Detect which cell encompasses the target text, then output its (X, Y) center coordinate. 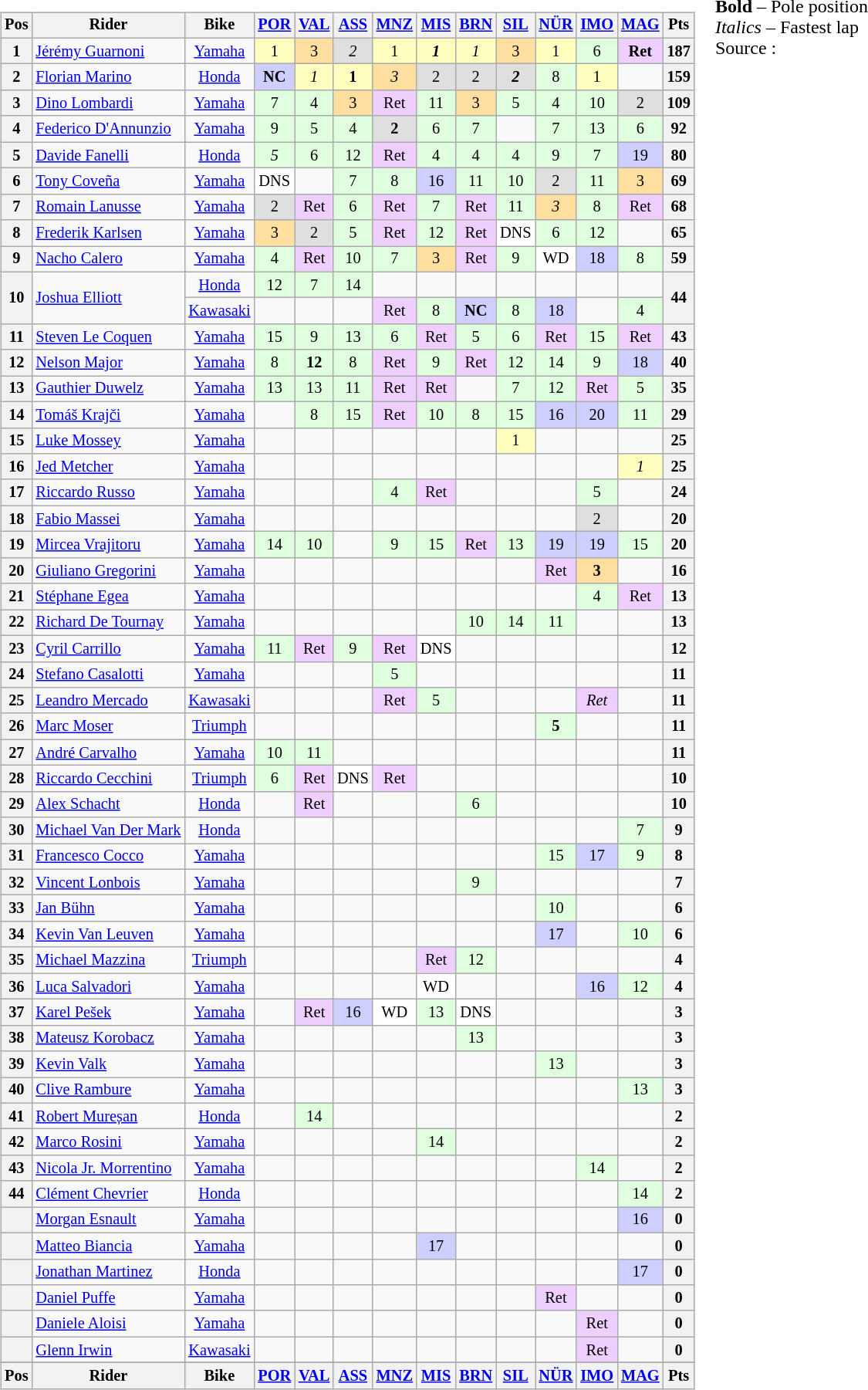
Florian Marino (108, 77)
28 (16, 779)
30 (16, 830)
Alex Schacht (108, 804)
187 (679, 51)
Nelson Major (108, 363)
36 (16, 986)
Steven Le Coquen (108, 337)
92 (679, 129)
Daniel Puffe (108, 1298)
Clément Chevrier (108, 1194)
41 (16, 1116)
80 (679, 155)
Tony Coveña (108, 181)
33 (16, 908)
39 (16, 1064)
Stéphane Egea (108, 597)
69 (679, 181)
Glenn Irwin (108, 1350)
Jed Metcher (108, 467)
Mateusz Korobacz (108, 1038)
Tomáš Krajči (108, 414)
Kevin Van Leuven (108, 935)
37 (16, 1013)
Dino Lombardi (108, 103)
Daniele Aloisi (108, 1324)
Jan Bühn (108, 908)
Jonathan Martinez (108, 1272)
André Carvalho (108, 752)
31 (16, 857)
Joshua Elliott (108, 298)
26 (16, 726)
Clive Rambure (108, 1091)
Stefano Casalotti (108, 675)
Gauthier Duwelz (108, 389)
Giuliano Gregorini (108, 570)
Francesco Cocco (108, 857)
Marc Moser (108, 726)
22 (16, 623)
Mircea Vrajitoru (108, 545)
Karel Pešek (108, 1013)
Marco Rosini (108, 1142)
59 (679, 259)
27 (16, 752)
159 (679, 77)
Romain Lanusse (108, 207)
Michael Van Der Mark (108, 830)
Matteo Biancia (108, 1246)
Leandro Mercado (108, 701)
Michael Mazzina (108, 960)
Luca Salvadori (108, 986)
Robert Mureșan (108, 1116)
Nicola Jr. Morrentino (108, 1168)
Nacho Calero (108, 259)
32 (16, 882)
Cyril Carrillo (108, 648)
34 (16, 935)
Vincent Lonbois (108, 882)
Davide Fanelli (108, 155)
42 (16, 1142)
65 (679, 233)
Luke Mossey (108, 441)
Federico D'Annunzio (108, 129)
Kevin Valk (108, 1064)
109 (679, 103)
Richard De Tournay (108, 623)
Fabio Massei (108, 519)
38 (16, 1038)
21 (16, 597)
68 (679, 207)
Riccardo Russo (108, 492)
23 (16, 648)
Riccardo Cecchini (108, 779)
Frederik Karlsen (108, 233)
Morgan Esnault (108, 1220)
Jérémy Guarnoni (108, 51)
